Pinpoint the cell where the given text exists, returning its (x, y) midpoint coordinate. 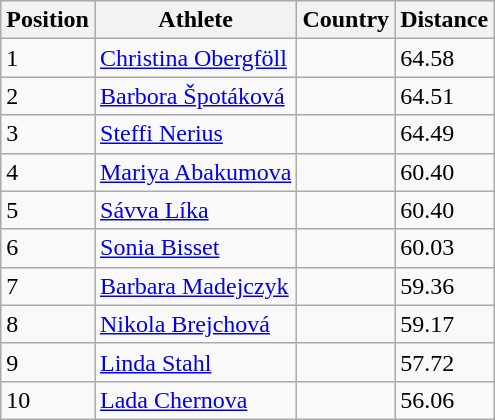
Sávva Líka (195, 210)
57.72 (444, 362)
Barbora Špotáková (195, 96)
3 (48, 134)
64.51 (444, 96)
64.49 (444, 134)
Position (48, 20)
Distance (444, 20)
Steffi Nerius (195, 134)
9 (48, 362)
Sonia Bisset (195, 248)
59.17 (444, 324)
Nikola Brejchová (195, 324)
59.36 (444, 286)
Christina Obergföll (195, 58)
56.06 (444, 400)
Mariya Abakumova (195, 172)
8 (48, 324)
2 (48, 96)
10 (48, 400)
Linda Stahl (195, 362)
7 (48, 286)
5 (48, 210)
60.03 (444, 248)
Athlete (195, 20)
1 (48, 58)
Lada Chernova (195, 400)
Barbara Madejczyk (195, 286)
Country (346, 20)
4 (48, 172)
64.58 (444, 58)
6 (48, 248)
